Detect which cell encompasses the target text, then output its (X, Y) center coordinate. 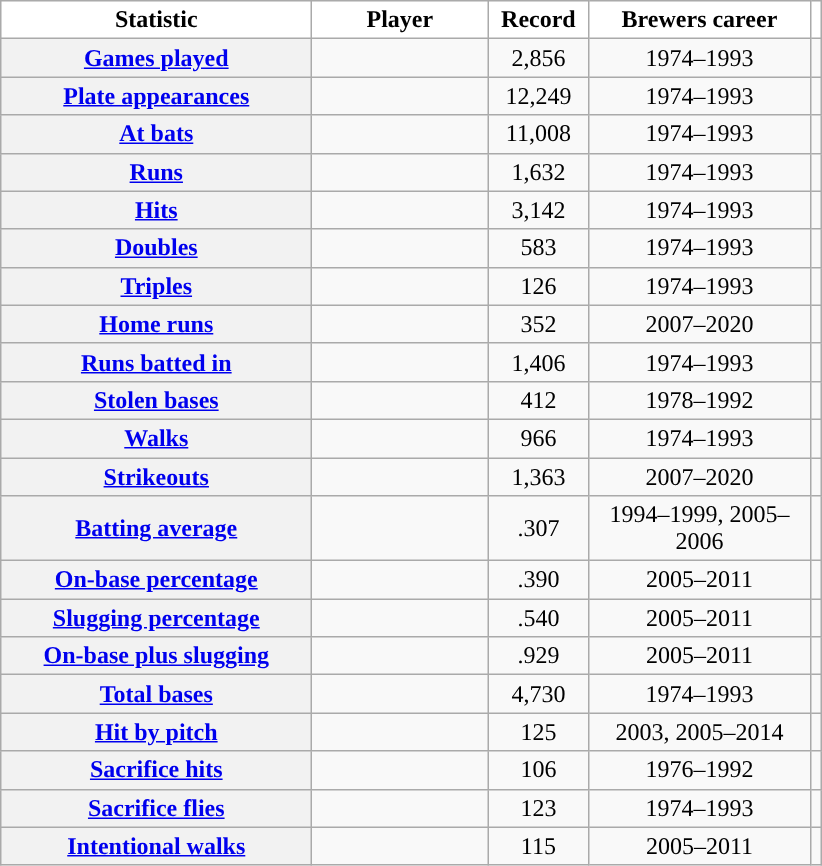
Slugging percentage (156, 618)
2,856 (538, 58)
1,363 (538, 477)
On-base percentage (156, 580)
.390 (538, 580)
3,142 (538, 210)
1978–1992 (700, 400)
583 (538, 248)
Player (400, 20)
Runs batted in (156, 362)
Triples (156, 286)
Plate appearances (156, 96)
Batting average (156, 528)
Sacrifice hits (156, 770)
4,730 (538, 694)
Walks (156, 438)
Strikeouts (156, 477)
Doubles (156, 248)
1,632 (538, 172)
.307 (538, 528)
2003, 2005–2014 (700, 732)
.540 (538, 618)
Games played (156, 58)
106 (538, 770)
352 (538, 324)
123 (538, 808)
12,249 (538, 96)
1976–1992 (700, 770)
Record (538, 20)
.929 (538, 656)
1994–1999, 2005–2006 (700, 528)
Hits (156, 210)
966 (538, 438)
11,008 (538, 134)
On-base plus slugging (156, 656)
Stolen bases (156, 400)
Intentional walks (156, 846)
412 (538, 400)
At bats (156, 134)
Runs (156, 172)
Total bases (156, 694)
Hit by pitch (156, 732)
Brewers career (700, 20)
125 (538, 732)
115 (538, 846)
Statistic (156, 20)
Home runs (156, 324)
126 (538, 286)
Sacrifice flies (156, 808)
1,406 (538, 362)
